Identify which cell holds the provided text, then report its [x, y] central coordinate. 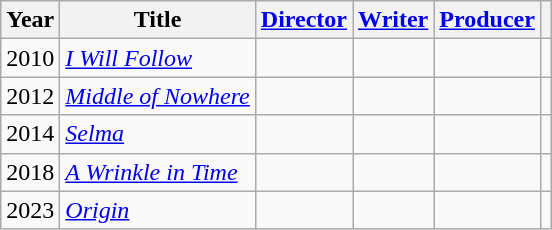
I Will Follow [158, 58]
2018 [30, 172]
2023 [30, 210]
2012 [30, 96]
2010 [30, 58]
Origin [158, 210]
Writer [394, 20]
Director [304, 20]
Middle of Nowhere [158, 96]
Year [30, 20]
2014 [30, 134]
Selma [158, 134]
Title [158, 20]
A Wrinkle in Time [158, 172]
Producer [488, 20]
